Return the (x, y) coordinate for the center point of the cell that contains the specified text.  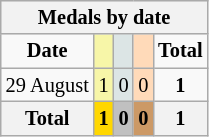
Date (48, 51)
Medals by date (104, 17)
29 August (48, 85)
